For the text-containing cell, return its midpoint in (X, Y) coordinate format. 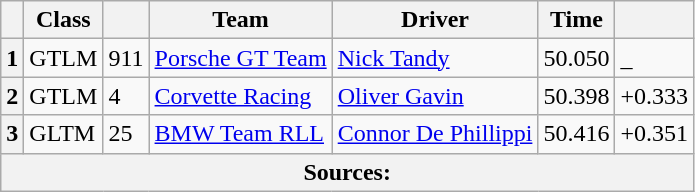
Connor De Phillippi (435, 134)
Oliver Gavin (435, 96)
+0.333 (654, 96)
GLTM (64, 134)
Class (64, 20)
Team (240, 20)
3 (12, 134)
50.416 (576, 134)
4 (126, 96)
+0.351 (654, 134)
Porsche GT Team (240, 58)
Time (576, 20)
50.398 (576, 96)
Nick Tandy (435, 58)
911 (126, 58)
BMW Team RLL (240, 134)
50.050 (576, 58)
Sources: (348, 172)
1 (12, 58)
2 (12, 96)
_ (654, 58)
Corvette Racing (240, 96)
25 (126, 134)
Driver (435, 20)
